Provide the (X, Y) coordinate of the cell's center where the given text is located.  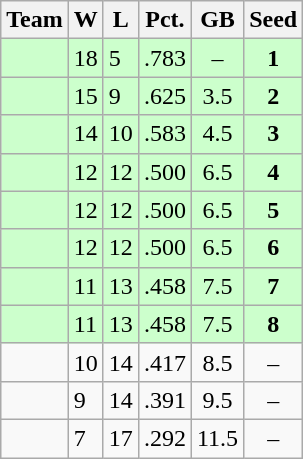
17 (120, 438)
8.5 (217, 362)
11.5 (217, 438)
.391 (164, 400)
.292 (164, 438)
L (120, 20)
.417 (164, 362)
9.5 (217, 400)
4 (274, 172)
W (86, 20)
.625 (164, 96)
15 (86, 96)
3.5 (217, 96)
GB (217, 20)
6 (274, 248)
18 (86, 58)
Team (35, 20)
.783 (164, 58)
3 (274, 134)
4.5 (217, 134)
.583 (164, 134)
2 (274, 96)
Pct. (164, 20)
Seed (274, 20)
8 (274, 324)
1 (274, 58)
